Determine the (x, y) coordinate at the center of the cell enclosing the given text.  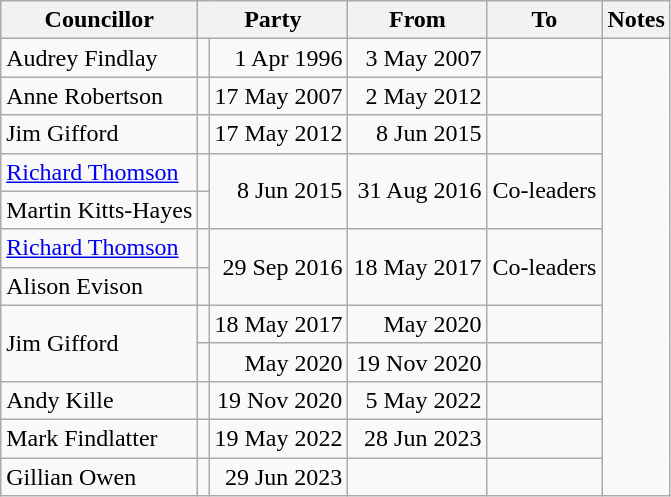
5 May 2022 (418, 400)
To (544, 20)
Notes (636, 20)
Alison Evison (100, 286)
17 May 2012 (278, 134)
From (418, 20)
1 Apr 1996 (278, 58)
Martin Kitts-Hayes (100, 210)
Party (273, 20)
2 May 2012 (418, 96)
Andy Kille (100, 400)
Mark Findlatter (100, 438)
Anne Robertson (100, 96)
19 May 2022 (278, 438)
3 May 2007 (418, 58)
Audrey Findlay (100, 58)
29 Jun 2023 (278, 477)
28 Jun 2023 (418, 438)
17 May 2007 (278, 96)
31 Aug 2016 (418, 191)
29 Sep 2016 (278, 267)
Gillian Owen (100, 477)
Councillor (100, 20)
